Pinpoint the cell where the given text exists, returning its [X, Y] midpoint coordinate. 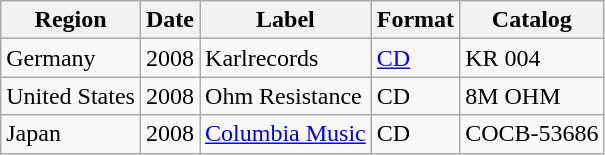
Columbia Music [286, 134]
Catalog [532, 20]
Ohm Resistance [286, 96]
Japan [71, 134]
COCB-53686 [532, 134]
United States [71, 96]
8M OHM [532, 96]
Karlrecords [286, 58]
Region [71, 20]
KR 004 [532, 58]
Format [415, 20]
Label [286, 20]
Date [170, 20]
Germany [71, 58]
